Locate the cell with the specified text and output its (x, y) center coordinate. 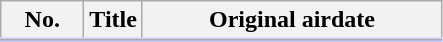
Title (114, 21)
Original airdate (292, 21)
No. (42, 21)
